Locate the cell with the specified text and output its (x, y) center coordinate. 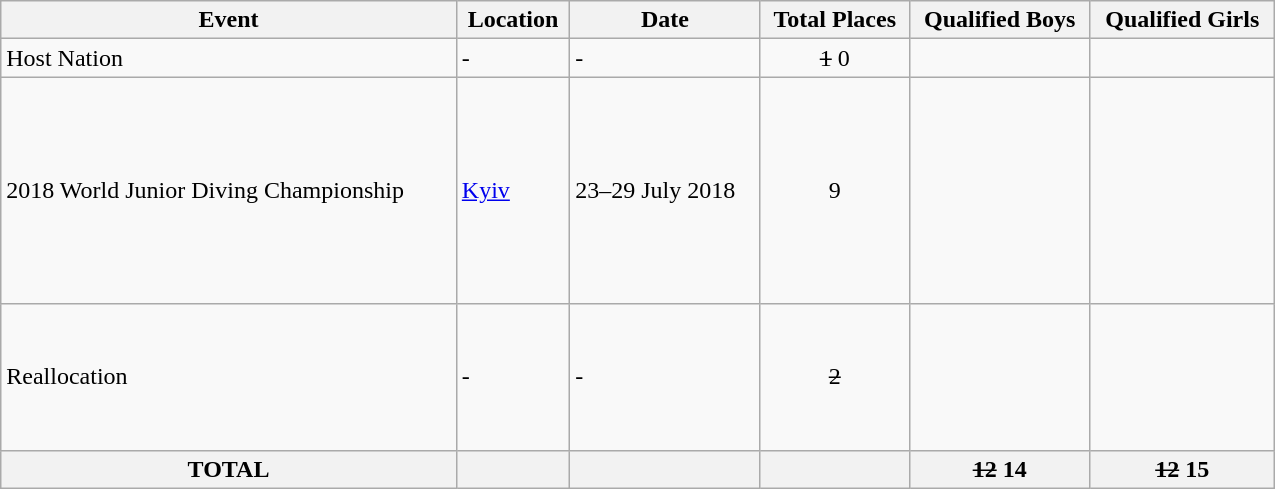
12 14 (1000, 469)
1 0 (834, 58)
Location (512, 20)
2018 World Junior Diving Championship (229, 190)
Reallocation (229, 377)
Qualified Girls (1182, 20)
Event (229, 20)
9 (834, 190)
Host Nation (229, 58)
Qualified Boys (1000, 20)
Date (666, 20)
2 (834, 377)
TOTAL (229, 469)
12 15 (1182, 469)
Kyiv (512, 190)
Total Places (834, 20)
23–29 July 2018 (666, 190)
